Return the [x, y] coordinate for the center point of the cell that contains the specified text.  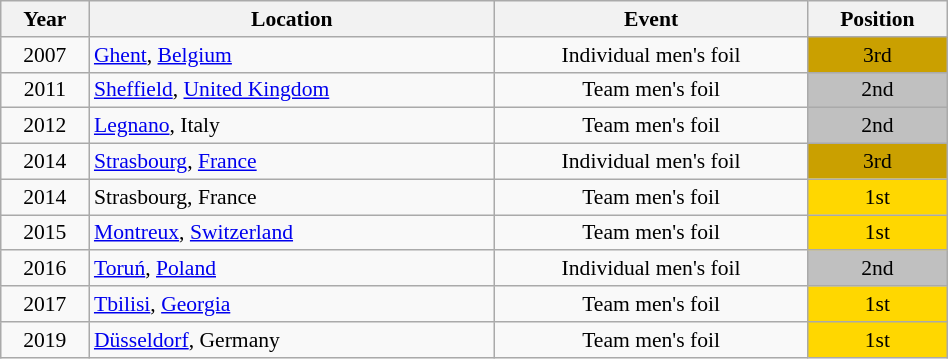
Location [292, 19]
2015 [45, 233]
Düsseldorf, Germany [292, 340]
2017 [45, 304]
2012 [45, 126]
Ghent, Belgium [292, 55]
2007 [45, 55]
Year [45, 19]
2011 [45, 90]
Legnano, Italy [292, 126]
2016 [45, 269]
Toruń, Poland [292, 269]
Tbilisi, Georgia [292, 304]
Position [877, 19]
Sheffield, United Kingdom [292, 90]
2019 [45, 340]
Event [652, 19]
Montreux, Switzerland [292, 233]
